Return the (X, Y) coordinate for the center point of the cell that contains the specified text.  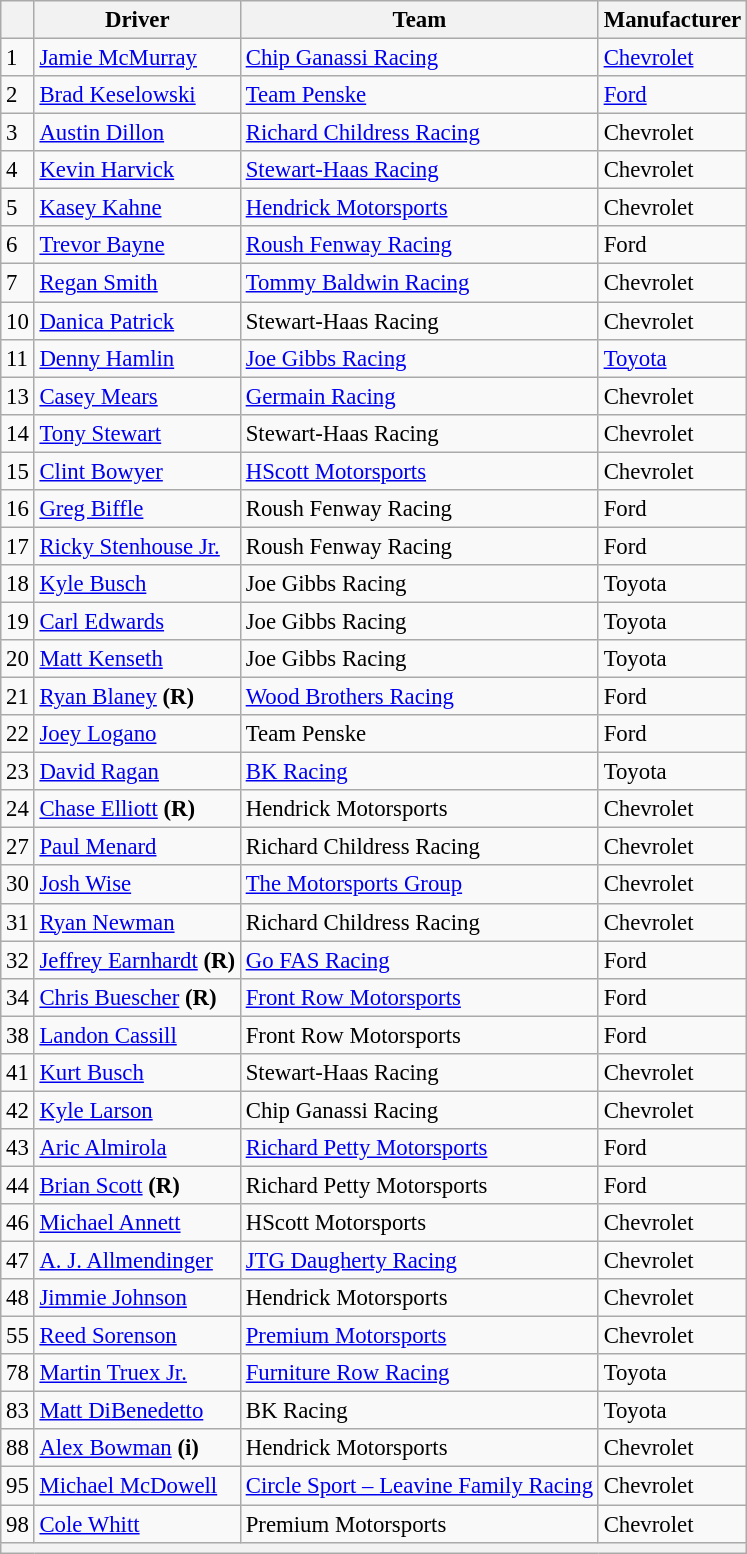
30 (18, 885)
Josh Wise (137, 885)
2 (18, 95)
27 (18, 847)
Ricky Stenhouse Jr. (137, 546)
Carl Edwards (137, 621)
17 (18, 546)
Kasey Kahne (137, 208)
Wood Brothers Racing (419, 697)
3 (18, 133)
Go FAS Racing (419, 960)
32 (18, 960)
Casey Mears (137, 396)
13 (18, 396)
11 (18, 358)
Landon Cassill (137, 1035)
6 (18, 245)
Ryan Blaney (R) (137, 697)
22 (18, 734)
24 (18, 809)
83 (18, 1411)
95 (18, 1486)
Jeffrey Earnhardt (R) (137, 960)
Circle Sport – Leavine Family Racing (419, 1486)
Paul Menard (137, 847)
Greg Biffle (137, 509)
31 (18, 922)
A. J. Allmendinger (137, 1261)
Ryan Newman (137, 922)
Danica Patrick (137, 321)
Michael McDowell (137, 1486)
Cole Whitt (137, 1524)
48 (18, 1298)
Chase Elliott (R) (137, 809)
The Motorsports Group (419, 885)
Manufacturer (672, 20)
88 (18, 1449)
44 (18, 1185)
Brian Scott (R) (137, 1185)
Regan Smith (137, 283)
38 (18, 1035)
43 (18, 1148)
Matt DiBenedetto (137, 1411)
Kurt Busch (137, 1073)
18 (18, 584)
Austin Dillon (137, 133)
Alex Bowman (i) (137, 1449)
23 (18, 772)
34 (18, 997)
47 (18, 1261)
Brad Keselowski (137, 95)
David Ragan (137, 772)
JTG Daugherty Racing (419, 1261)
42 (18, 1110)
1 (18, 58)
16 (18, 509)
Aric Almirola (137, 1148)
Trevor Bayne (137, 245)
20 (18, 659)
10 (18, 321)
Kevin Harvick (137, 170)
19 (18, 621)
Team (419, 20)
41 (18, 1073)
Jimmie Johnson (137, 1298)
46 (18, 1223)
Kyle Larson (137, 1110)
14 (18, 433)
Matt Kenseth (137, 659)
Michael Annett (137, 1223)
Tony Stewart (137, 433)
21 (18, 697)
Reed Sorenson (137, 1336)
Denny Hamlin (137, 358)
4 (18, 170)
Kyle Busch (137, 584)
78 (18, 1373)
Furniture Row Racing (419, 1373)
Joey Logano (137, 734)
Clint Bowyer (137, 471)
Martin Truex Jr. (137, 1373)
Germain Racing (419, 396)
Tommy Baldwin Racing (419, 283)
7 (18, 283)
5 (18, 208)
Jamie McMurray (137, 58)
98 (18, 1524)
Driver (137, 20)
15 (18, 471)
Chris Buescher (R) (137, 997)
55 (18, 1336)
